For the text-containing cell, return its midpoint in (X, Y) coordinate format. 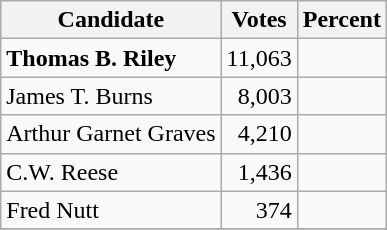
Votes (259, 20)
Percent (342, 20)
4,210 (259, 134)
374 (259, 210)
C.W. Reese (111, 172)
Candidate (111, 20)
James T. Burns (111, 96)
Thomas B. Riley (111, 58)
Fred Nutt (111, 210)
Arthur Garnet Graves (111, 134)
1,436 (259, 172)
11,063 (259, 58)
8,003 (259, 96)
